For the text-containing cell, return its midpoint in (x, y) coordinate format. 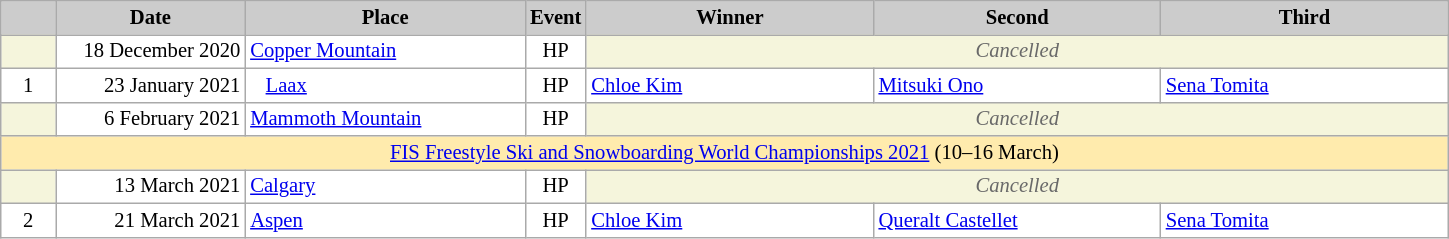
18 December 2020 (151, 51)
Laax (385, 85)
Mitsuki Ono (1018, 85)
Aspen (385, 220)
Calgary (385, 186)
23 January 2021 (151, 85)
Queralt Castellet (1018, 220)
6 February 2021 (151, 119)
Copper Mountain (385, 51)
13 March 2021 (151, 186)
Date (151, 17)
21 March 2021 (151, 220)
Second (1018, 17)
2 (28, 220)
Third (1304, 17)
Event (556, 17)
Mammoth Mountain (385, 119)
Place (385, 17)
Winner (730, 17)
FIS Freestyle Ski and Snowboarding World Championships 2021 (10–16 March) (724, 153)
1 (28, 85)
